Scan for the cell matching the given text and deliver its [x, y] coordinate at center. 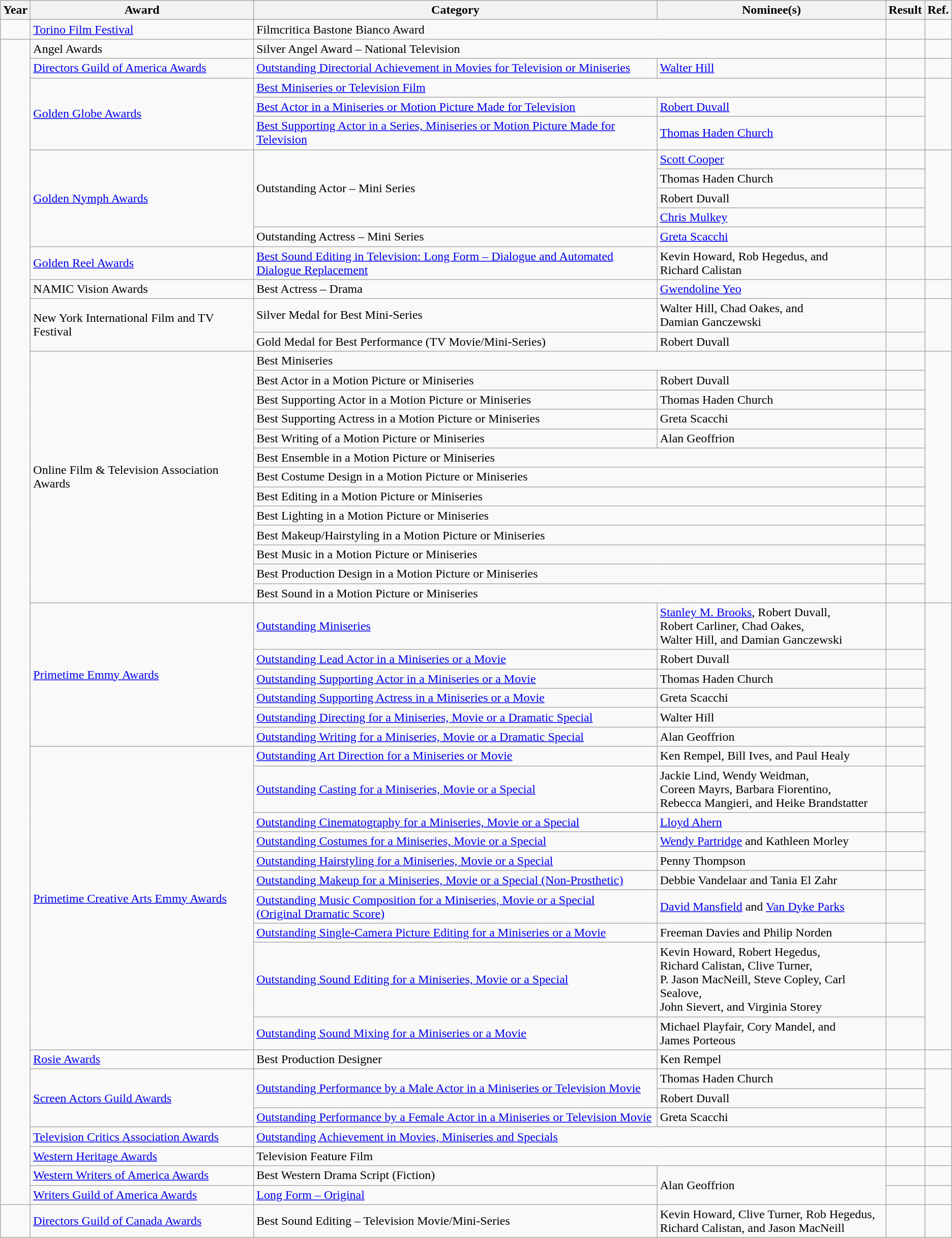
Category [456, 10]
Walter Hill, Chad Oakes, and Damian Ganczewski [771, 315]
Best Sound in a Motion Picture or Miniseries [570, 593]
Best Sound Editing in Television: Long Form – Dialogue and Automated Dialogue Replacement [456, 262]
Kevin Howard, Robert Hegedus, Richard Calistan, Clive Turner, P. Jason MacNeill, Steve Copley, Carl Sealove, John Sievert, and Virginia Storey [771, 979]
Kevin Howard, Rob Hegedus, and Richard Calistan [771, 262]
Gold Medal for Best Performance (TV Movie/Mini-Series) [456, 342]
Outstanding Supporting Actor in a Miniseries or a Movie [456, 679]
Year [15, 10]
Award [142, 10]
Nominee(s) [771, 10]
Best Actor in a Miniseries or Motion Picture Made for Television [456, 107]
Best Ensemble in a Motion Picture or Miniseries [570, 458]
Television Feature Film [570, 1156]
Outstanding Art Direction for a Miniseries or Movie [456, 756]
Best Miniseries or Television Film [570, 87]
Best Makeup/Hairstyling in a Motion Picture or Miniseries [570, 535]
Western Heritage Awards [142, 1156]
Directors Guild of America Awards [142, 68]
Writers Guild of America Awards [142, 1195]
Best Costume Design in a Motion Picture or Miniseries [570, 477]
Best Lighting in a Motion Picture or Miniseries [570, 516]
Best Miniseries [570, 361]
Penny Thompson [771, 861]
Best Supporting Actress in a Motion Picture or Miniseries [456, 419]
Best Editing in a Motion Picture or Miniseries [570, 496]
Golden Reel Awards [142, 262]
Best Western Drama Script (Fiction) [456, 1175]
Scott Cooper [771, 159]
Outstanding Actor – Mini Series [456, 188]
Best Music in a Motion Picture or Miniseries [570, 554]
Outstanding Supporting Actress in a Miniseries or a Movie [456, 698]
Outstanding Music Composition for a Miniseries, Movie or a Special (Original Dramatic Score) [456, 906]
Outstanding Directing for a Miniseries, Movie or a Dramatic Special [456, 717]
Outstanding Directorial Achievement in Movies for Television or Miniseries [456, 68]
Outstanding Writing for a Miniseries, Movie or a Dramatic Special [456, 737]
New York International Film and TV Festival [142, 325]
Freeman Davies and Philip Norden [771, 932]
Result [905, 10]
Debbie Vandelaar and Tania El Zahr [771, 880]
Best Sound Editing – Television Movie/Mini-Series [456, 1221]
Outstanding Lead Actor in a Miniseries or a Movie [456, 659]
Outstanding Cinematography for a Miniseries, Movie or a Special [456, 822]
Western Writers of America Awards [142, 1175]
Wendy Partridge and Kathleen Morley [771, 841]
Outstanding Performance by a Male Actor in a Miniseries or Television Movie [456, 1089]
Best Production Design in a Motion Picture or Miniseries [570, 573]
Stanley M. Brooks, Robert Duvall, Robert Carliner, Chad Oakes, Walter Hill, and Damian Ganczewski [771, 626]
Television Critics Association Awards [142, 1137]
Best Supporting Actor in a Motion Picture or Miniseries [456, 400]
Rosie Awards [142, 1060]
NAMIC Vision Awards [142, 289]
Best Writing of a Motion Picture or Miniseries [456, 438]
Filmcritica Bastone Bianco Award [570, 29]
Ken Rempel [771, 1060]
Primetime Creative Arts Emmy Awards [142, 898]
Ref. [938, 10]
Outstanding Miniseries [456, 626]
Outstanding Single-Camera Picture Editing for a Miniseries or a Movie [456, 932]
Directors Guild of Canada Awards [142, 1221]
Online Film & Television Association Awards [142, 477]
Silver Angel Award – National Television [570, 49]
Screen Actors Guild Awards [142, 1098]
Best Production Designer [456, 1060]
Outstanding Casting for a Miniseries, Movie or a Special [456, 789]
Outstanding Makeup for a Miniseries, Movie or a Special (Non-Prosthetic) [456, 880]
Outstanding Costumes for a Miniseries, Movie or a Special [456, 841]
Best Actress – Drama [456, 289]
Outstanding Sound Editing for a Miniseries, Movie or a Special [456, 979]
Best Supporting Actor in a Series, Miniseries or Motion Picture Made for Television [456, 133]
Torino Film Festival [142, 29]
Outstanding Performance by a Female Actor in a Miniseries or Television Movie [456, 1118]
Gwendoline Yeo [771, 289]
Ken Rempel, Bill Ives, and Paul Healy [771, 756]
Michael Playfair, Cory Mandel, and James Porteous [771, 1033]
David Mansfield and Van Dyke Parks [771, 906]
Chris Mulkey [771, 217]
Silver Medal for Best Mini-Series [456, 315]
Golden Globe Awards [142, 114]
Outstanding Hairstyling for a Miniseries, Movie or a Special [456, 861]
Primetime Emmy Awards [142, 675]
Jackie Lind, Wendy Weidman, Coreen Mayrs, Barbara Fiorentino, Rebecca Mangieri, and Heike Brandstatter [771, 789]
Outstanding Sound Mixing for a Miniseries or a Movie [456, 1033]
Angel Awards [142, 49]
Lloyd Ahern [771, 822]
Best Actor in a Motion Picture or Miniseries [456, 380]
Outstanding Actress – Mini Series [456, 236]
Long Form – Original [456, 1195]
Kevin Howard, Clive Turner, Rob Hegedus, Richard Calistan, and Jason MacNeill [771, 1221]
Golden Nymph Awards [142, 198]
Outstanding Achievement in Movies, Miniseries and Specials [570, 1137]
